Provide the (x, y) coordinate of the cell's center where the given text is located.  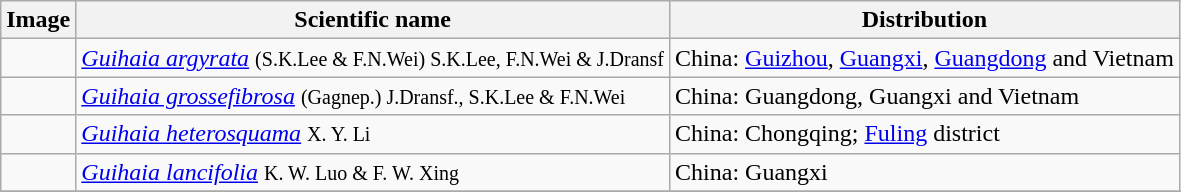
China: Guangdong, Guangxi and Vietnam (925, 96)
China: Guizhou, Guangxi, Guangdong and Vietnam (925, 58)
Guihaia grossefibrosa (Gagnep.) J.Dransf., S.K.Lee & F.N.Wei (373, 96)
Guihaia heterosquama X. Y. Li (373, 134)
China: Guangxi (925, 172)
Guihaia argyrata (S.K.Lee & F.N.Wei) S.K.Lee, F.N.Wei & J.Dransf (373, 58)
Image (38, 20)
China: Chongqing; Fuling district (925, 134)
Guihaia lancifolia K. W. Luo & F. W. Xing (373, 172)
Scientific name (373, 20)
Distribution (925, 20)
